From the cell containing the given text, extract its center point as (x, y) coordinate. 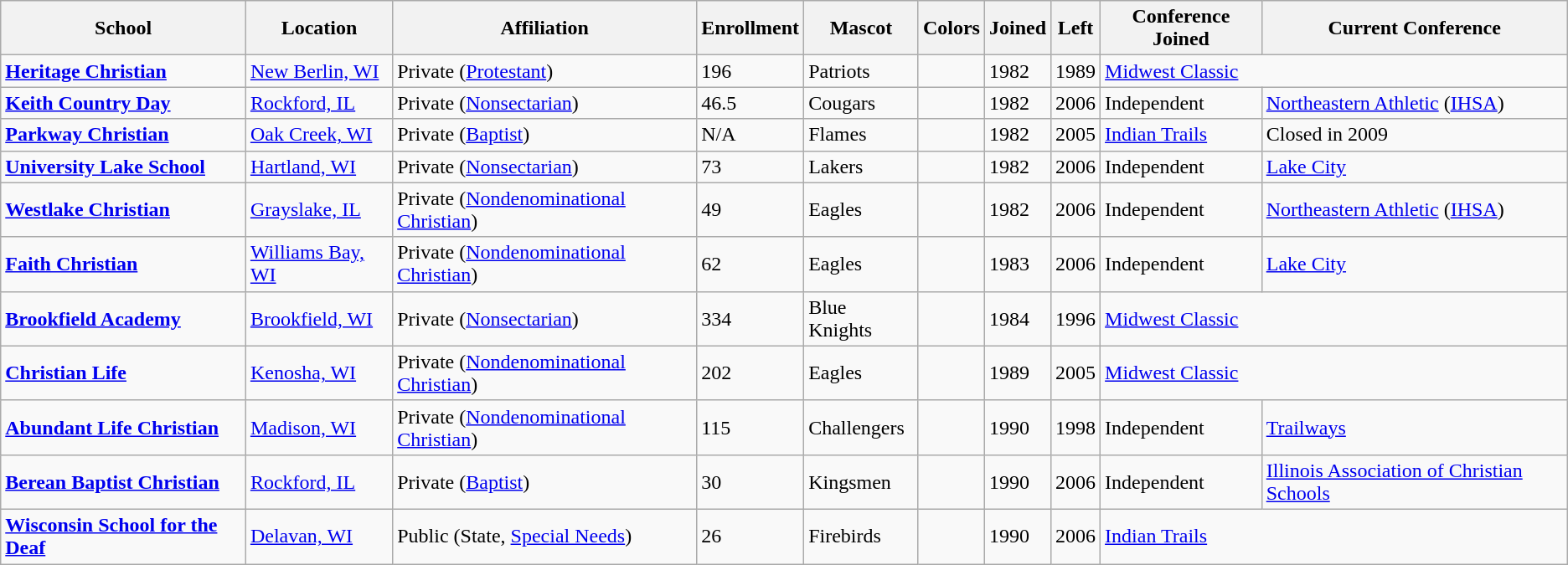
1998 (1075, 427)
Public (State, Special Needs) (544, 536)
Illinois Association of Christian Schools (1414, 482)
Current Conference (1414, 28)
Cougars (861, 103)
Lakers (861, 167)
1996 (1075, 318)
Challengers (861, 427)
Joined (1017, 28)
University Lake School (124, 167)
Kenosha, WI (318, 373)
Wisconsin School for the Deaf (124, 536)
Keith Country Day (124, 103)
Berean Baptist Christian (124, 482)
Private (Protestant) (544, 71)
Christian Life (124, 373)
N/A (750, 135)
49 (750, 209)
Kingsmen (861, 482)
Brookfield, WI (318, 318)
Closed in 2009 (1414, 135)
334 (750, 318)
1984 (1017, 318)
1983 (1017, 265)
School (124, 28)
Patriots (861, 71)
30 (750, 482)
Faith Christian (124, 265)
Delavan, WI (318, 536)
Colors (952, 28)
Enrollment (750, 28)
62 (750, 265)
Trailways (1414, 427)
196 (750, 71)
Left (1075, 28)
Conference Joined (1181, 28)
26 (750, 536)
Heritage Christian (124, 71)
Brookfield Academy (124, 318)
New Berlin, WI (318, 71)
Affiliation (544, 28)
Oak Creek, WI (318, 135)
Hartland, WI (318, 167)
Parkway Christian (124, 135)
Grayslake, IL (318, 209)
Mascot (861, 28)
46.5 (750, 103)
Westlake Christian (124, 209)
Abundant Life Christian (124, 427)
Williams Bay, WI (318, 265)
Blue Knights (861, 318)
Madison, WI (318, 427)
Flames (861, 135)
Firebirds (861, 536)
73 (750, 167)
202 (750, 373)
Location (318, 28)
115 (750, 427)
